Output the [x, y] coordinate of the center of the cell containing the given text.  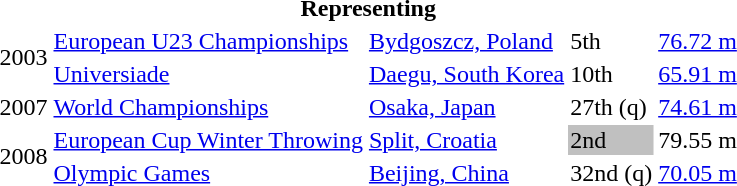
10th [612, 74]
Daegu, South Korea [466, 74]
27th (q) [612, 107]
2nd [612, 140]
Split, Croatia [466, 140]
European Cup Winter Throwing [208, 140]
Universiade [208, 74]
World Championships [208, 107]
European U23 Championships [208, 41]
5th [612, 41]
Bydgoszcz, Poland [466, 41]
Osaka, Japan [466, 107]
